For the text-containing cell, return its midpoint in [x, y] coordinate format. 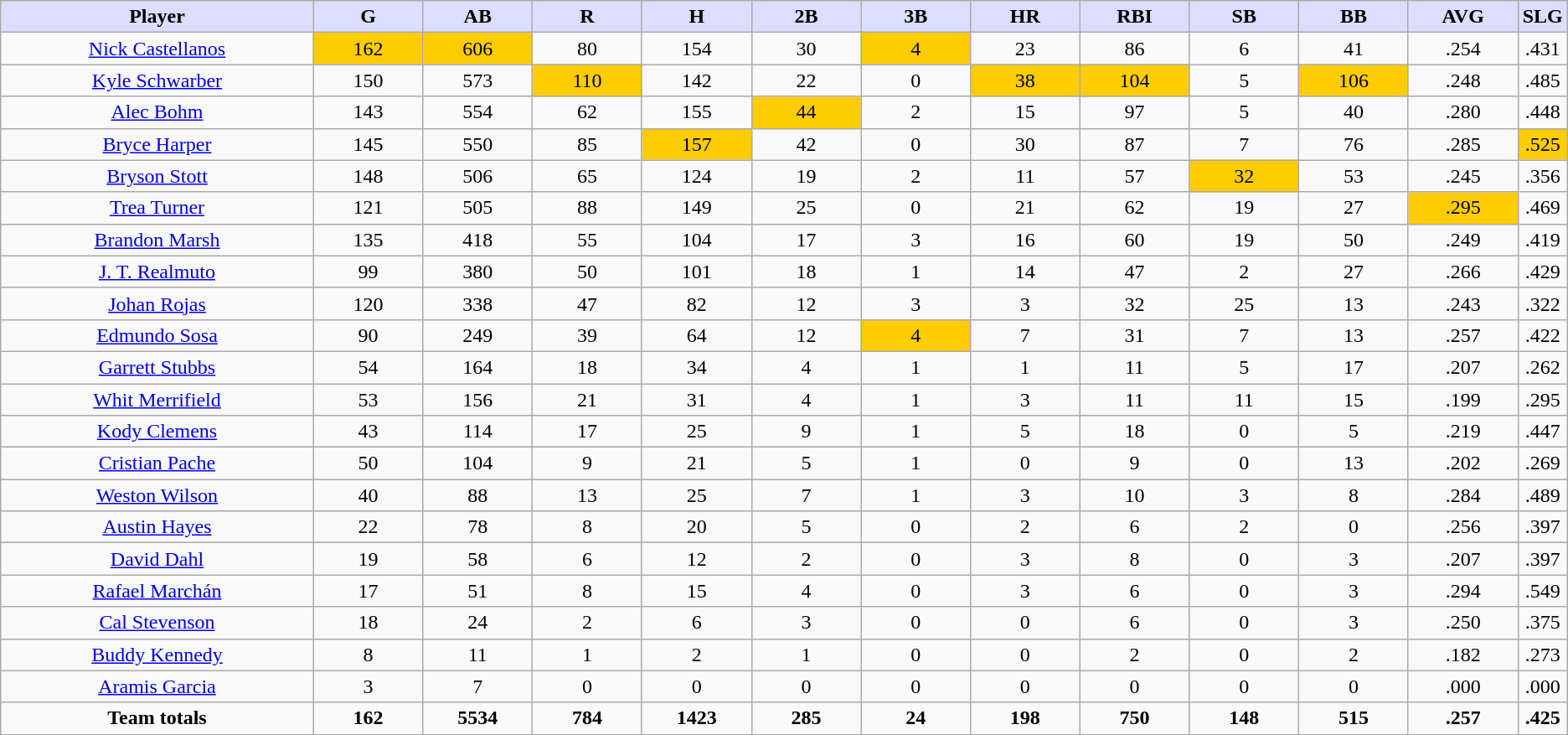
10 [1134, 495]
Buddy Kennedy [157, 655]
80 [588, 49]
64 [697, 335]
Kyle Schwarber [157, 80]
78 [477, 527]
.249 [1462, 240]
43 [369, 432]
.489 [1543, 495]
Nick Castellanos [157, 49]
.525 [1543, 144]
Cristian Pache [157, 463]
16 [1025, 240]
14 [1025, 272]
380 [477, 272]
114 [477, 432]
90 [369, 335]
.422 [1543, 335]
57 [1134, 176]
51 [477, 591]
Austin Hayes [157, 527]
106 [1354, 80]
.254 [1462, 49]
.248 [1462, 80]
606 [477, 49]
Alec Bohm [157, 112]
784 [588, 718]
2B [806, 17]
.285 [1462, 144]
.202 [1462, 463]
1423 [697, 718]
Garrett Stubbs [157, 367]
.266 [1462, 272]
Kody Clemens [157, 432]
Edmundo Sosa [157, 335]
505 [477, 208]
82 [697, 303]
Bryce Harper [157, 144]
RBI [1134, 17]
550 [477, 144]
97 [1134, 112]
120 [369, 303]
.549 [1543, 591]
.419 [1543, 240]
Team totals [157, 718]
Brandon Marsh [157, 240]
.243 [1462, 303]
.375 [1543, 623]
3B [916, 17]
Trea Turner [157, 208]
155 [697, 112]
Whit Merrifield [157, 400]
.284 [1462, 495]
Weston Wilson [157, 495]
G [369, 17]
.250 [1462, 623]
154 [697, 49]
143 [369, 112]
156 [477, 400]
J. T. Realmuto [157, 272]
.245 [1462, 176]
54 [369, 367]
85 [588, 144]
.469 [1543, 208]
198 [1025, 718]
42 [806, 144]
BB [1354, 17]
41 [1354, 49]
AVG [1462, 17]
Cal Stevenson [157, 623]
Aramis Garcia [157, 686]
554 [477, 112]
Player [157, 17]
.269 [1543, 463]
39 [588, 335]
5534 [477, 718]
.356 [1543, 176]
285 [806, 718]
.485 [1543, 80]
750 [1134, 718]
101 [697, 272]
R [588, 17]
SLG [1543, 17]
.273 [1543, 655]
86 [1134, 49]
60 [1134, 240]
.256 [1462, 527]
.429 [1543, 272]
65 [588, 176]
.199 [1462, 400]
145 [369, 144]
.425 [1543, 718]
135 [369, 240]
110 [588, 80]
.294 [1462, 591]
.219 [1462, 432]
76 [1354, 144]
55 [588, 240]
150 [369, 80]
David Dahl [157, 559]
HR [1025, 17]
.262 [1543, 367]
20 [697, 527]
99 [369, 272]
H [697, 17]
.182 [1462, 655]
44 [806, 112]
58 [477, 559]
38 [1025, 80]
SB [1245, 17]
338 [477, 303]
23 [1025, 49]
506 [477, 176]
.322 [1543, 303]
121 [369, 208]
87 [1134, 144]
249 [477, 335]
.447 [1543, 432]
.280 [1462, 112]
573 [477, 80]
Bryson Stott [157, 176]
142 [697, 80]
164 [477, 367]
124 [697, 176]
Johan Rojas [157, 303]
34 [697, 367]
.431 [1543, 49]
157 [697, 144]
Rafael Marchán [157, 591]
149 [697, 208]
418 [477, 240]
AB [477, 17]
515 [1354, 718]
.448 [1543, 112]
